Provide the (X, Y) coordinate of the cell's center where the given text is located.  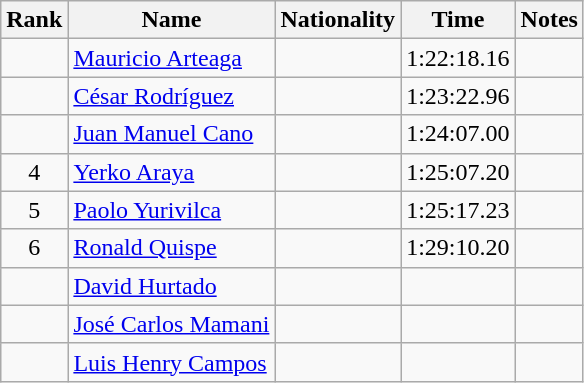
Ronald Quispe (172, 248)
Name (172, 20)
1:29:10.20 (458, 248)
David Hurtado (172, 286)
Yerko Araya (172, 172)
Mauricio Arteaga (172, 58)
Paolo Yurivilca (172, 210)
1:25:17.23 (458, 210)
1:23:22.96 (458, 96)
Luis Henry Campos (172, 362)
5 (34, 210)
Rank (34, 20)
1:22:18.16 (458, 58)
Notes (549, 20)
Juan Manuel Cano (172, 134)
Nationality (338, 20)
6 (34, 248)
1:24:07.00 (458, 134)
José Carlos Mamani (172, 324)
4 (34, 172)
Time (458, 20)
1:25:07.20 (458, 172)
César Rodríguez (172, 96)
